Extract the (X, Y) coordinate from the center of the cell holding the provided text.  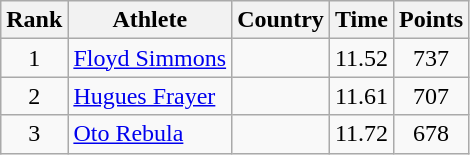
11.52 (361, 58)
Time (361, 20)
707 (432, 96)
Athlete (150, 20)
3 (34, 134)
678 (432, 134)
Points (432, 20)
Country (281, 20)
1 (34, 58)
Oto Rebula (150, 134)
2 (34, 96)
Rank (34, 20)
Hugues Frayer (150, 96)
11.72 (361, 134)
737 (432, 58)
11.61 (361, 96)
Floyd Simmons (150, 58)
